Scan for the cell matching the given text and deliver its [X, Y] coordinate at center. 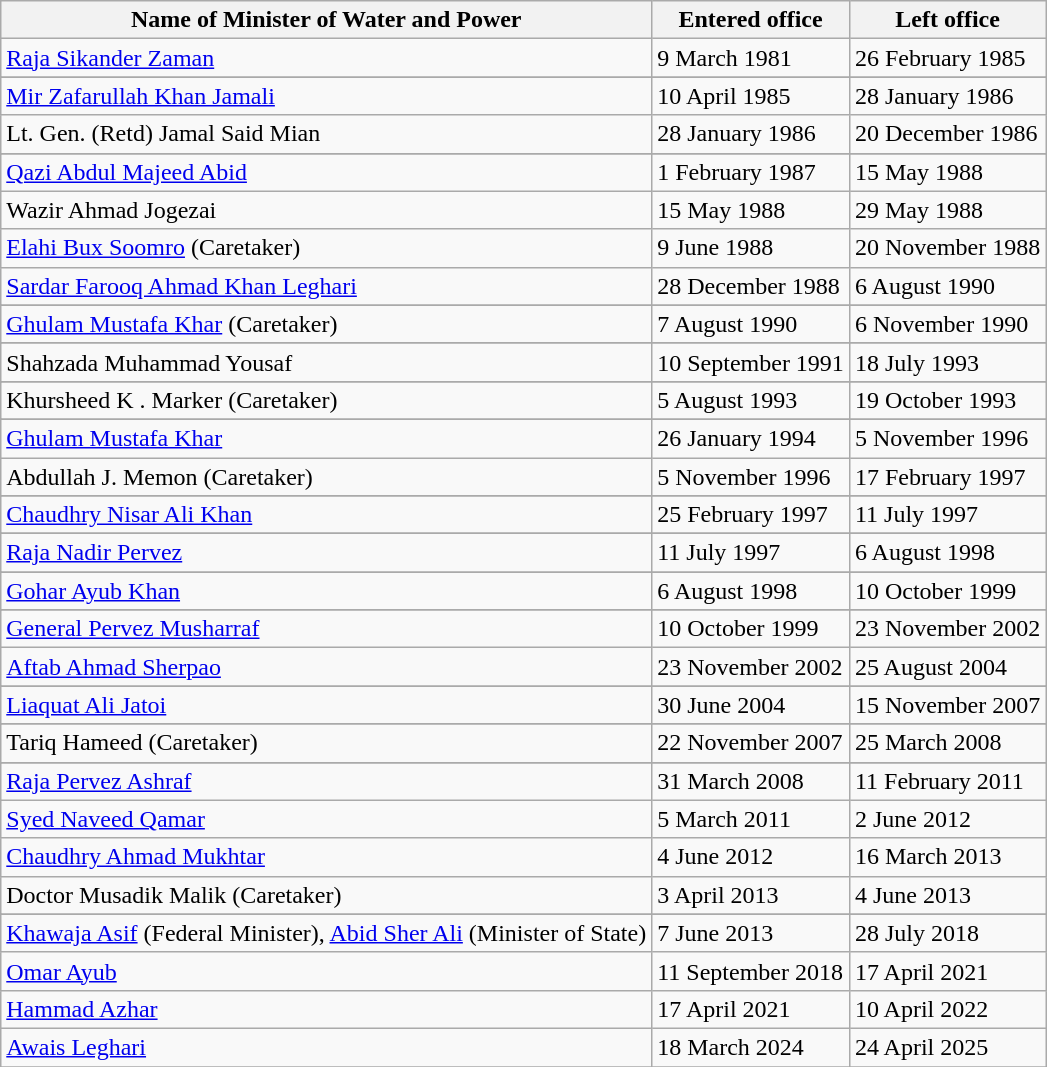
5 August 1993 [751, 400]
Doctor Musadik Malik (Caretaker) [326, 895]
Wazir Ahmad Jogezai [326, 210]
Hammad Azhar [326, 1009]
25 August 2004 [947, 667]
4 June 2012 [751, 857]
Abdullah J. Memon (Caretaker) [326, 477]
18 July 1993 [947, 362]
15 November 2007 [947, 705]
Mir Zafarullah Khan Jamali [326, 96]
Raja Nadir Pervez [326, 553]
26 February 1985 [947, 58]
10 April 2022 [947, 1009]
28 December 1988 [751, 286]
Raja Sikander Zaman [326, 58]
General Pervez Musharraf [326, 629]
Omar Ayub [326, 971]
29 May 1988 [947, 210]
4 June 2013 [947, 895]
Aftab Ahmad Sherpao [326, 667]
31 March 2008 [751, 781]
2 June 2012 [947, 819]
1 February 1987 [751, 172]
25 March 2008 [947, 743]
Chaudhry Ahmad Mukhtar [326, 857]
Ghulam Mustafa Khar [326, 438]
16 March 2013 [947, 857]
30 June 2004 [751, 705]
20 November 1988 [947, 248]
19 October 1993 [947, 400]
11 September 2018 [751, 971]
17 February 1997 [947, 477]
22 November 2007 [751, 743]
Raja Pervez Ashraf [326, 781]
6 August 1990 [947, 286]
3 April 2013 [751, 895]
10 April 1985 [751, 96]
11 February 2011 [947, 781]
Shahzada Muhammad Yousaf [326, 362]
Qazi Abdul Majeed Abid [326, 172]
Chaudhry Nisar Ali Khan [326, 515]
6 November 1990 [947, 324]
Khursheed K . Marker (Caretaker) [326, 400]
Lt. Gen. (Retd) Jamal Said Mian [326, 134]
24 April 2025 [947, 1047]
28 July 2018 [947, 933]
9 June 1988 [751, 248]
Entered office [751, 20]
Liaquat Ali Jatoi [326, 705]
10 September 1991 [751, 362]
7 August 1990 [751, 324]
Elahi Bux Soomro (Caretaker) [326, 248]
Name of Minister of Water and Power [326, 20]
26 January 1994 [751, 438]
Ghulam Mustafa Khar (Caretaker) [326, 324]
5 March 2011 [751, 819]
Sardar Farooq Ahmad Khan Leghari [326, 286]
9 March 1981 [751, 58]
Tariq Hameed (Caretaker) [326, 743]
Left office [947, 20]
7 June 2013 [751, 933]
Syed Naveed Qamar [326, 819]
20 December 1986 [947, 134]
Gohar Ayub Khan [326, 591]
Khawaja Asif (Federal Minister), Abid Sher Ali (Minister of State) [326, 933]
18 March 2024 [751, 1047]
25 February 1997 [751, 515]
Awais Leghari [326, 1047]
